Determine the (X, Y) coordinate at the center of the cell enclosing the given text.  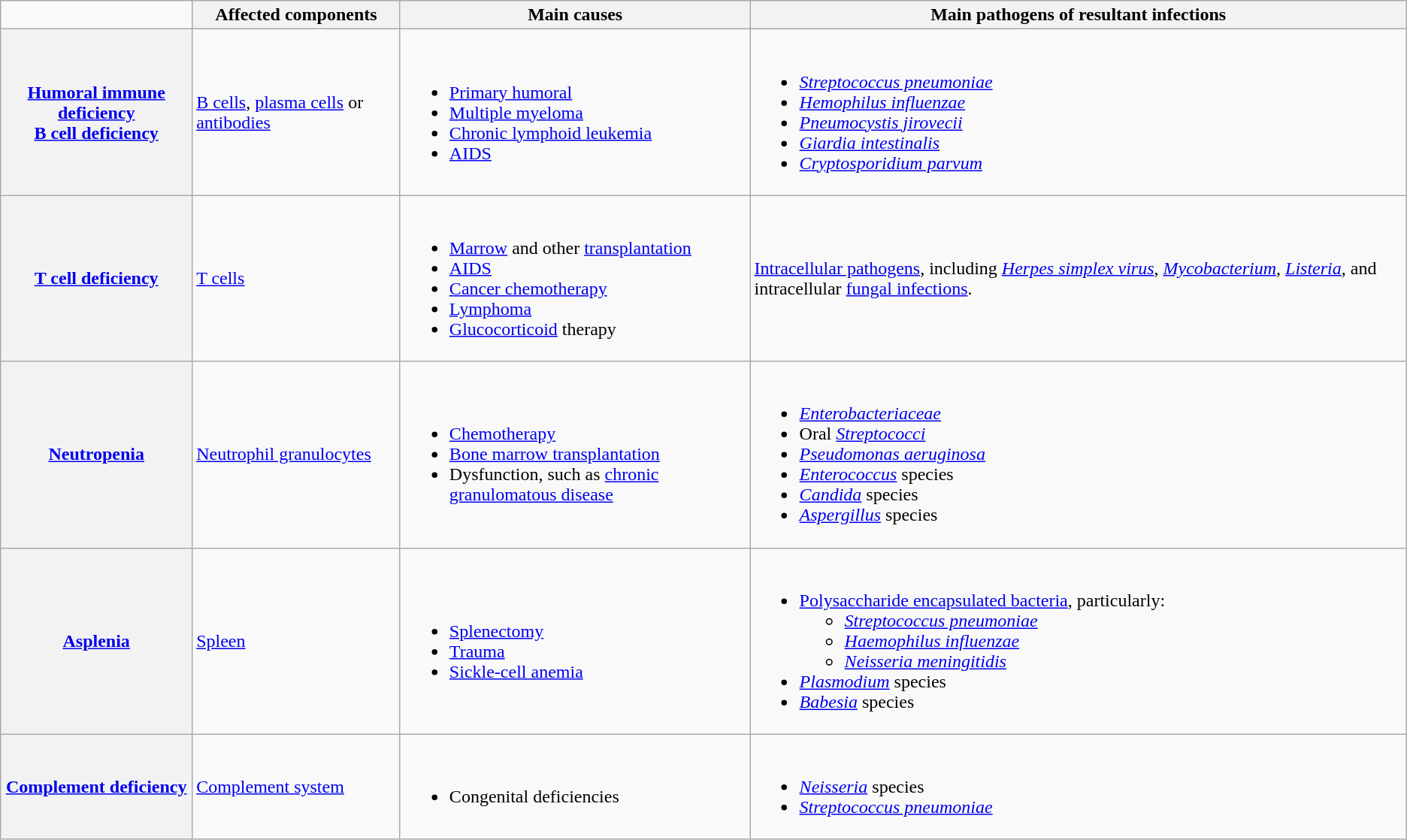
B cells, plasma cells or antibodies (296, 113)
Complement deficiency (96, 787)
ChemotherapyBone marrow transplantationDysfunction, such as chronic granulomatous disease (575, 455)
SplenectomyTraumaSickle-cell anemia (575, 641)
Humoral immune deficiencyB cell deficiency (96, 113)
Congenital deficiencies (575, 787)
Neutropenia (96, 455)
EnterobacteriaceaeOral StreptococciPseudomonas aeruginosaEnterococcus speciesCandida speciesAspergillus species (1078, 455)
Marrow and other transplantationAIDSCancer chemotherapyLymphomaGlucocorticoid therapy (575, 278)
Main causes (575, 15)
Intracellular pathogens, including Herpes simplex virus, Mycobacterium, Listeria, and intracellular fungal infections. (1078, 278)
Streptococcus pneumoniaeHemophilus influenzaePneumocystis jiroveciiGiardia intestinalisCryptosporidium parvum (1078, 113)
Affected components (296, 15)
T cells (296, 278)
Primary humoralMultiple myelomaChronic lymphoid leukemiaAIDS (575, 113)
Asplenia (96, 641)
Neutrophil granulocytes (296, 455)
T cell deficiency (96, 278)
Main pathogens of resultant infections (1078, 15)
Neisseria speciesStreptococcus pneumoniae (1078, 787)
Spleen (296, 641)
Complement system (296, 787)
